Provide the [x, y] coordinate of the cell's center where the given text is located.  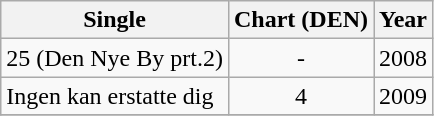
Single [115, 20]
2008 [404, 58]
2009 [404, 96]
Year [404, 20]
Chart (DEN) [300, 20]
4 [300, 96]
- [300, 58]
25 (Den Nye By prt.2) [115, 58]
Ingen kan erstatte dig [115, 96]
